Detect which cell encompasses the target text, then output its [x, y] center coordinate. 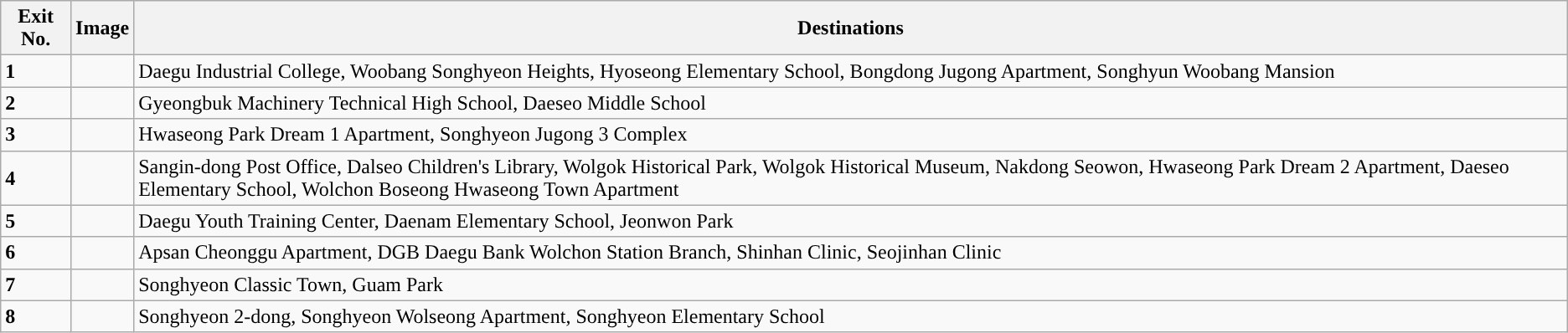
Songhyeon Classic Town, Guam Park [851, 284]
Exit No. [36, 28]
Apsan Cheonggu Apartment, DGB Daegu Bank Wolchon Station Branch, Shinhan Clinic, Seojinhan Clinic [851, 253]
1 [36, 71]
Gyeongbuk Machinery Technical High School, Daeseo Middle School [851, 103]
Hwaseong Park Dream 1 Apartment, Songhyeon Jugong 3 Complex [851, 135]
5 [36, 221]
Daegu Industrial College, Woobang Songhyeon Heights, Hyoseong Elementary School, Bongdong Jugong Apartment, Songhyun Woobang Mansion [851, 71]
7 [36, 284]
Image [102, 28]
Destinations [851, 28]
6 [36, 253]
Songhyeon 2-dong, Songhyeon Wolseong Apartment, Songhyeon Elementary School [851, 316]
2 [36, 103]
3 [36, 135]
Daegu Youth Training Center, Daenam Elementary School, Jeonwon Park [851, 221]
4 [36, 177]
8 [36, 316]
